Search for the cell housing the specified text and yield its [X, Y] center coordinate. 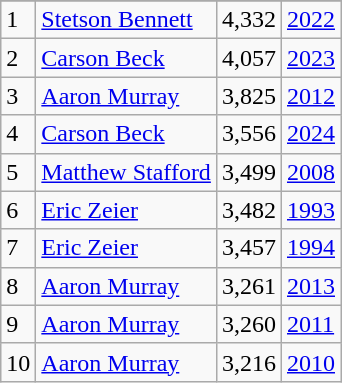
1 [18, 20]
2010 [310, 362]
6 [18, 210]
10 [18, 362]
3 [18, 96]
1993 [310, 210]
Stetson Bennett [126, 20]
2022 [310, 20]
Matthew Stafford [126, 172]
3,216 [248, 362]
9 [18, 324]
3,482 [248, 210]
8 [18, 286]
3,825 [248, 96]
2012 [310, 96]
4 [18, 134]
2008 [310, 172]
2013 [310, 286]
7 [18, 248]
3,260 [248, 324]
3,556 [248, 134]
5 [18, 172]
2023 [310, 58]
4,332 [248, 20]
2024 [310, 134]
4,057 [248, 58]
3,261 [248, 286]
3,499 [248, 172]
1994 [310, 248]
2 [18, 58]
2011 [310, 324]
3,457 [248, 248]
